Capture the cell that displays the provided text and extract its [X, Y] central coordinate. 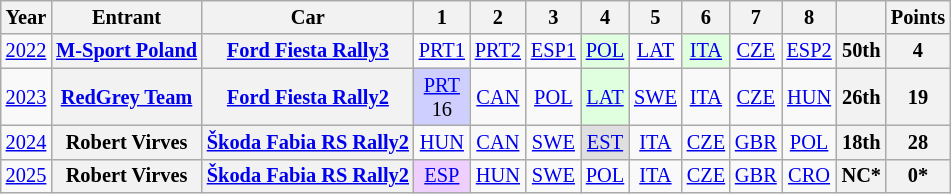
PRT1 [442, 51]
5 [656, 17]
3 [554, 17]
Ford Fiesta Rally3 [308, 51]
Points [918, 17]
7 [756, 17]
ESP2 [810, 51]
CRO [810, 176]
18th [862, 142]
6 [706, 17]
RedGrey Team [126, 97]
Entrant [126, 17]
Ford Fiesta Rally2 [308, 97]
EST [605, 142]
19 [918, 97]
PRT16 [442, 97]
2023 [26, 97]
2 [498, 17]
PRT2 [498, 51]
NC* [862, 176]
50th [862, 51]
28 [918, 142]
2022 [26, 51]
8 [810, 17]
ESP [442, 176]
0* [918, 176]
Year [26, 17]
Car [308, 17]
1 [442, 17]
ESP1 [554, 51]
2024 [26, 142]
26th [862, 97]
M-Sport Poland [126, 51]
2025 [26, 176]
